Output the (X, Y) coordinate of the center of the cell containing the given text.  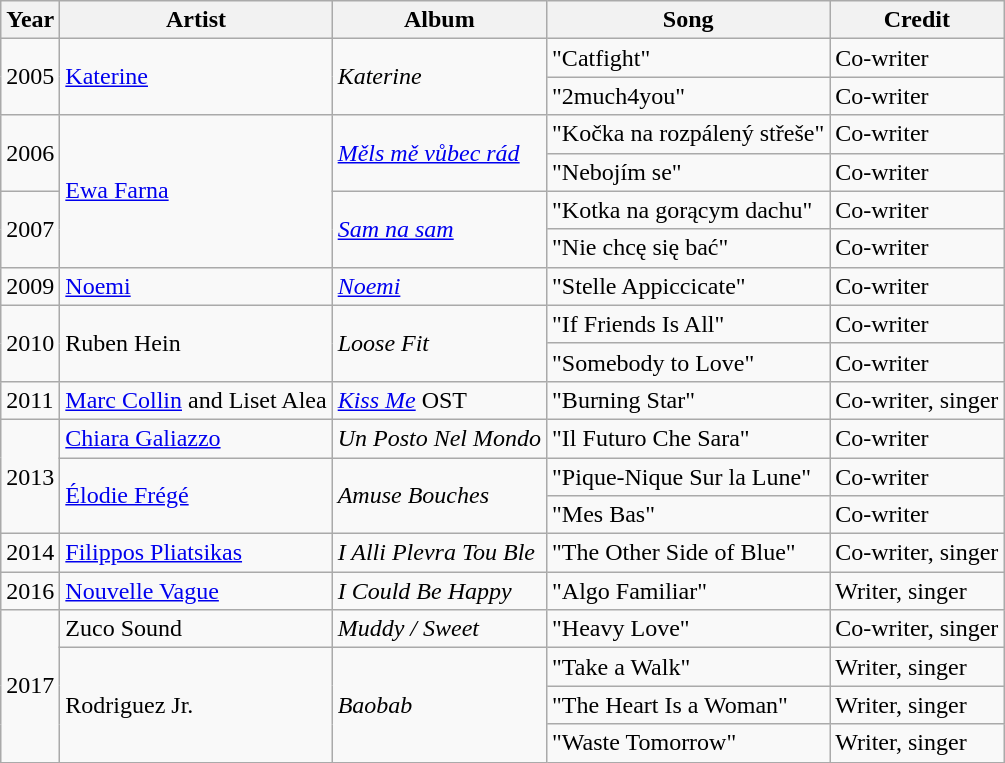
Rodriguez Jr. (196, 705)
"Il Futuro Che Sara" (688, 438)
Year (30, 20)
"Burning Star" (688, 400)
Loose Fit (439, 343)
Chiara Galiazzo (196, 438)
2005 (30, 77)
I Alli Plevra Tou Ble (439, 553)
Filippos Pliatsikas (196, 553)
Ewa Farna (196, 191)
"Kotka na gorącym dachu" (688, 210)
"Take a Walk" (688, 667)
"The Other Side of Blue" (688, 553)
"Algo Familiar" (688, 591)
Nouvelle Vague (196, 591)
2017 (30, 686)
"Stelle Appiccicate" (688, 286)
Song (688, 20)
Muddy / Sweet (439, 629)
2009 (30, 286)
2011 (30, 400)
Un Posto Nel Mondo (439, 438)
Credit (917, 20)
Artist (196, 20)
2007 (30, 229)
Album (439, 20)
Ruben Hein (196, 343)
2014 (30, 553)
2016 (30, 591)
"Nebojím se" (688, 172)
2013 (30, 476)
"Pique-Nique Sur la Lune" (688, 477)
Zuco Sound (196, 629)
"Catfight" (688, 58)
"Mes Bas" (688, 515)
Měls mě vůbec rád (439, 153)
I Could Be Happy (439, 591)
"Nie chcę się bać" (688, 248)
2006 (30, 153)
"2much4you" (688, 96)
Amuse Bouches (439, 496)
"Kočka na rozpálený střeše" (688, 134)
Marc Collin and Liset Alea (196, 400)
Baobab (439, 705)
"Waste Tomorrow" (688, 743)
"Heavy Love" (688, 629)
"The Heart Is a Woman" (688, 705)
"If Friends Is All" (688, 324)
2010 (30, 343)
Élodie Frégé (196, 496)
Kiss Me OST (439, 400)
"Somebody to Love" (688, 362)
Sam na sam (439, 229)
